Return the [x, y] coordinate for the center point of the cell that contains the specified text.  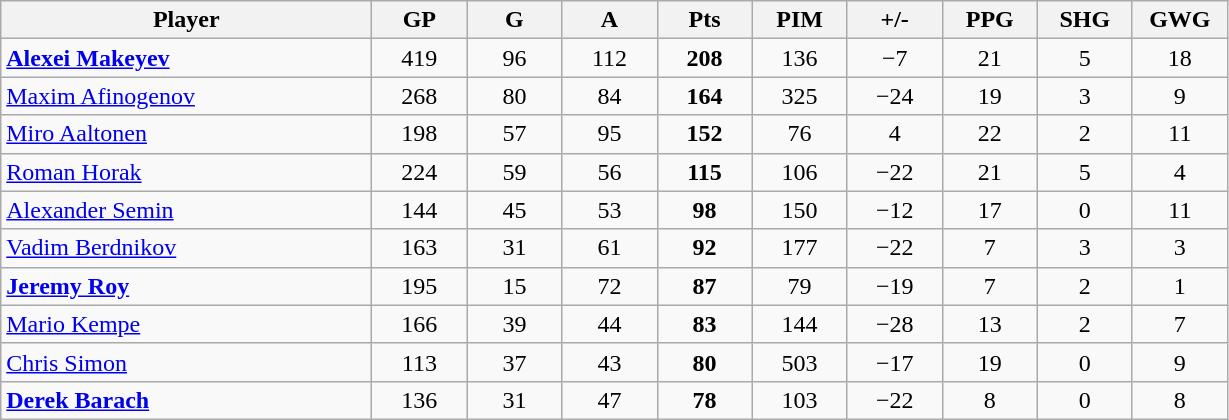
−28 [894, 324]
SHG [1084, 20]
98 [704, 210]
PPG [990, 20]
Alexander Semin [186, 210]
72 [610, 286]
22 [990, 134]
198 [420, 134]
GP [420, 20]
163 [420, 248]
Vadim Berdnikov [186, 248]
268 [420, 96]
−19 [894, 286]
103 [800, 400]
92 [704, 248]
17 [990, 210]
−7 [894, 58]
Player [186, 20]
78 [704, 400]
13 [990, 324]
106 [800, 172]
164 [704, 96]
503 [800, 362]
GWG [1180, 20]
44 [610, 324]
419 [420, 58]
Mario Kempe [186, 324]
Roman Horak [186, 172]
45 [514, 210]
−24 [894, 96]
Pts [704, 20]
76 [800, 134]
96 [514, 58]
PIM [800, 20]
−12 [894, 210]
57 [514, 134]
325 [800, 96]
1 [1180, 286]
112 [610, 58]
−17 [894, 362]
15 [514, 286]
79 [800, 286]
61 [610, 248]
95 [610, 134]
Miro Aaltonen [186, 134]
113 [420, 362]
152 [704, 134]
115 [704, 172]
208 [704, 58]
39 [514, 324]
18 [1180, 58]
56 [610, 172]
150 [800, 210]
+/- [894, 20]
A [610, 20]
Derek Barach [186, 400]
84 [610, 96]
43 [610, 362]
Maxim Afinogenov [186, 96]
G [514, 20]
83 [704, 324]
195 [420, 286]
224 [420, 172]
166 [420, 324]
47 [610, 400]
Jeremy Roy [186, 286]
Chris Simon [186, 362]
59 [514, 172]
87 [704, 286]
37 [514, 362]
53 [610, 210]
177 [800, 248]
Alexei Makeyev [186, 58]
